Return (x, y) of the center of cell containing provided text 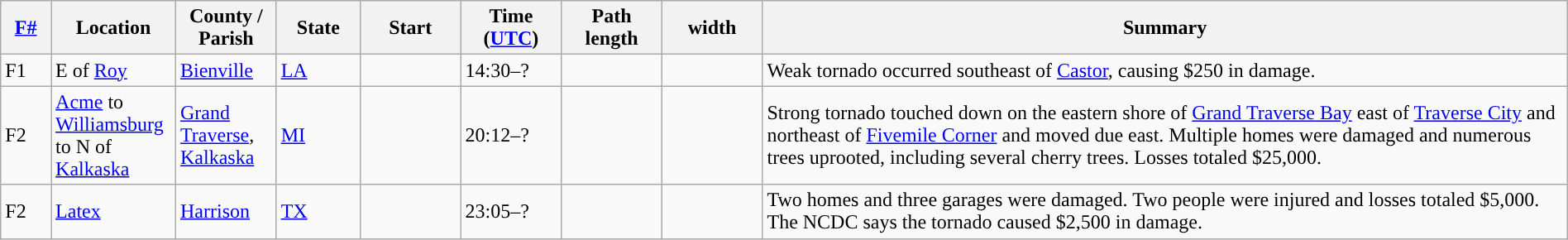
F1 (26, 70)
23:05–? (511, 212)
Bienville (227, 70)
14:30–? (511, 70)
Path length (612, 28)
TX (318, 212)
Location (114, 28)
Summary (1164, 28)
Latex (114, 212)
Start (410, 28)
Time (UTC) (511, 28)
F# (26, 28)
MI (318, 136)
Harrison (227, 212)
Weak tornado occurred southeast of Castor, causing $250 in damage. (1164, 70)
County / Parish (227, 28)
20:12–? (511, 136)
Grand Traverse, Kalkaska (227, 136)
LA (318, 70)
width (712, 28)
State (318, 28)
Two homes and three garages were damaged. Two people were injured and losses totaled $5,000. The NCDC says the tornado caused $2,500 in damage. (1164, 212)
Acme to Williamsburg to N of Kalkaska (114, 136)
E of Roy (114, 70)
